Pinpoint the cell where the given text exists, returning its (X, Y) midpoint coordinate. 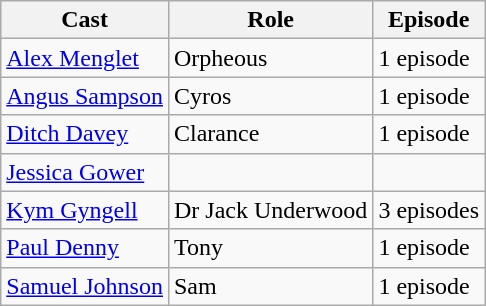
Role (270, 20)
Angus Sampson (85, 96)
Samuel Johnson (85, 286)
Clarance (270, 134)
Episode (429, 20)
Alex Menglet (85, 58)
Orpheous (270, 58)
Cast (85, 20)
Ditch Davey (85, 134)
Tony (270, 248)
Sam (270, 286)
3 episodes (429, 210)
Kym Gyngell (85, 210)
Dr Jack Underwood (270, 210)
Cyros (270, 96)
Paul Denny (85, 248)
Jessica Gower (85, 172)
